Return the (x, y) coordinate for the center point of the cell that contains the specified text.  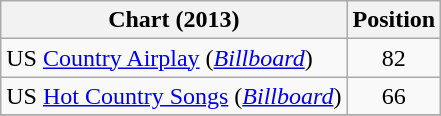
Chart (2013) (174, 20)
US Hot Country Songs (Billboard) (174, 96)
Position (394, 20)
82 (394, 58)
US Country Airplay (Billboard) (174, 58)
66 (394, 96)
